Locate the cell with the specified text and output its (X, Y) center coordinate. 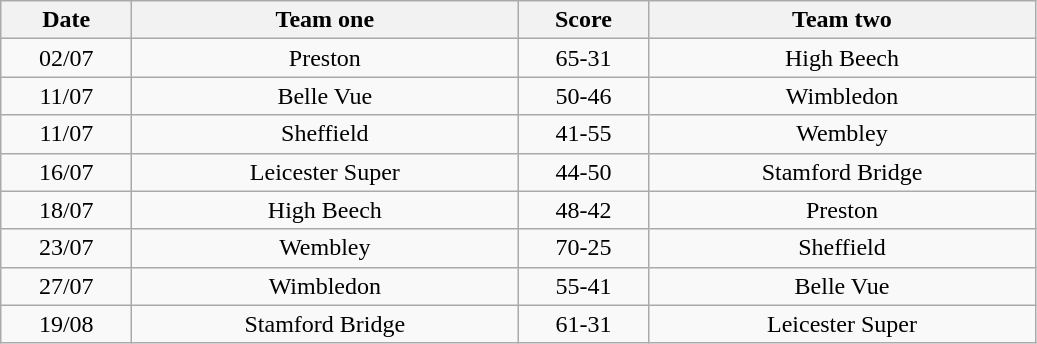
Score (584, 20)
19/08 (66, 324)
02/07 (66, 58)
Date (66, 20)
16/07 (66, 172)
23/07 (66, 248)
18/07 (66, 210)
70-25 (584, 248)
Team one (325, 20)
50-46 (584, 96)
55-41 (584, 286)
48-42 (584, 210)
41-55 (584, 134)
65-31 (584, 58)
27/07 (66, 286)
Team two (842, 20)
61-31 (584, 324)
44-50 (584, 172)
